Determine the [X, Y] coordinate at the center of the cell enclosing the given text.  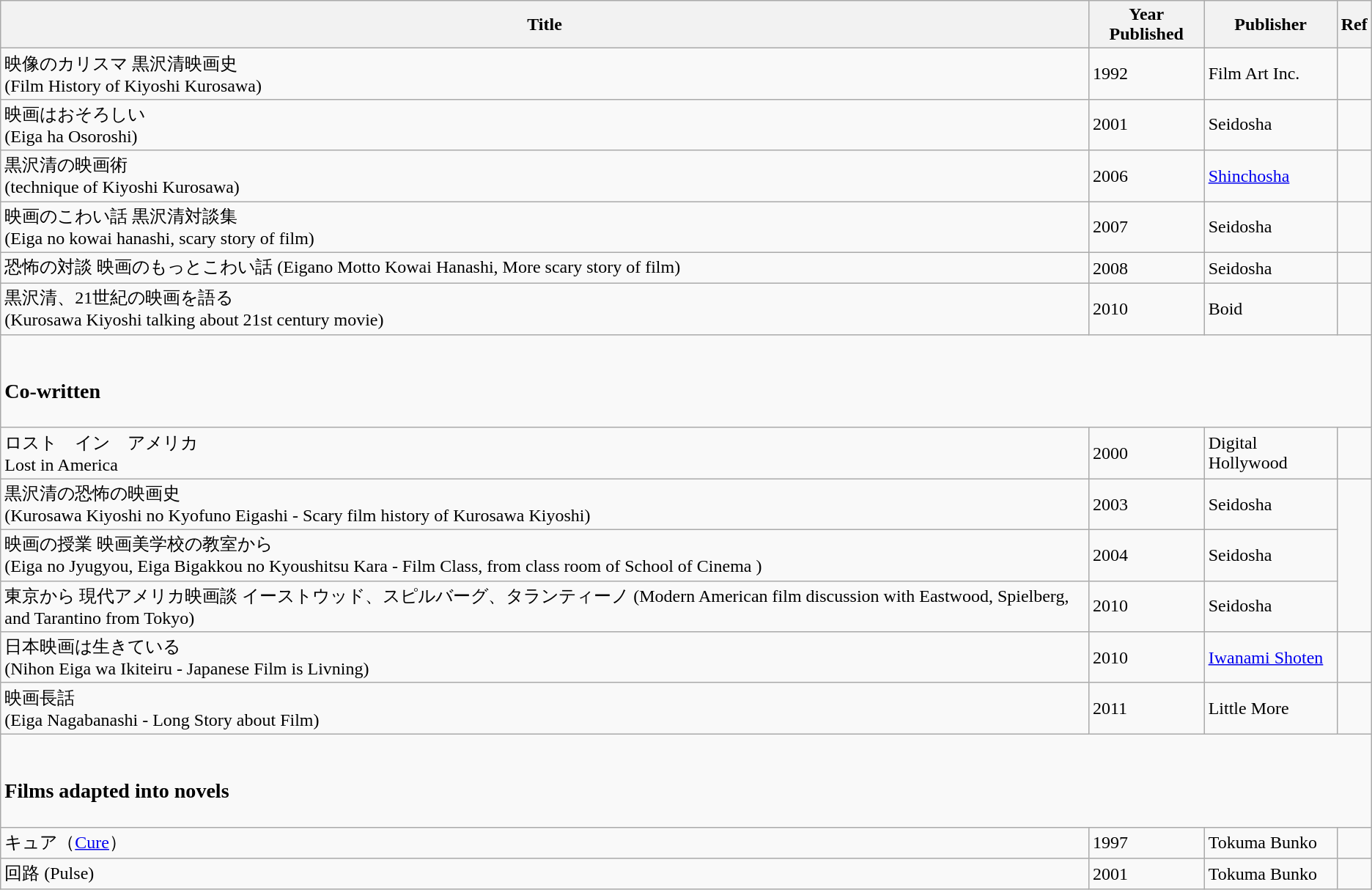
Boid [1271, 309]
2007 [1146, 227]
Digital Hollywood [1271, 453]
黒沢清の映画術(technique of Kiyoshi Kurosawa) [545, 176]
1992 [1146, 74]
Title [545, 25]
1997 [1146, 843]
Shinchosha [1271, 176]
キュア（Cure） [545, 843]
映画長話(Eiga Nagabanashi - Long Story about Film) [545, 708]
恐怖の対談 映画のもっとこわい話 (Eigano Motto Kowai Hanashi, More scary story of film) [545, 268]
黒沢清、21世紀の映画を語る(Kurosawa Kiyoshi talking about 21st century movie) [545, 309]
Film Art Inc. [1271, 74]
東京から 現代アメリカ映画談 イーストウッド、スピルバーグ、タランティーノ (Modern American film discussion with Eastwood, Spielberg, and Tarantino from Tokyo) [545, 606]
日本映画は生きている(Nihon Eiga wa Ikiteiru - Japanese Film is Livning) [545, 658]
2011 [1146, 708]
2000 [1146, 453]
Iwanami Shoten [1271, 658]
映画のこわい話 黒沢清対談集(Eiga no kowai hanashi, scary story of film) [545, 227]
回路 (Pulse) [545, 874]
ロスト イン アメリカLost in America [545, 453]
2004 [1146, 556]
2008 [1146, 268]
Publisher [1271, 25]
2006 [1146, 176]
Films adapted into novels [686, 780]
映画の授業 映画美学校の教室から(Eiga no Jyugyou, Eiga Bigakkou no Kyoushitsu Kara - Film Class, from class room of School of Cinema ) [545, 556]
黒沢清の恐怖の映画史(Kurosawa Kiyoshi no Kyofuno Eigashi - Scary film history of Kurosawa Kiyoshi) [545, 504]
Ref [1354, 25]
2003 [1146, 504]
映像のカリスマ 黒沢清映画史(Film History of Kiyoshi Kurosawa) [545, 74]
Co-written [686, 381]
映画はおそろしい(Eiga ha Osoroshi) [545, 125]
Year Published [1146, 25]
Little More [1271, 708]
